Determine the (x, y) coordinate at the center of the cell enclosing the given text.  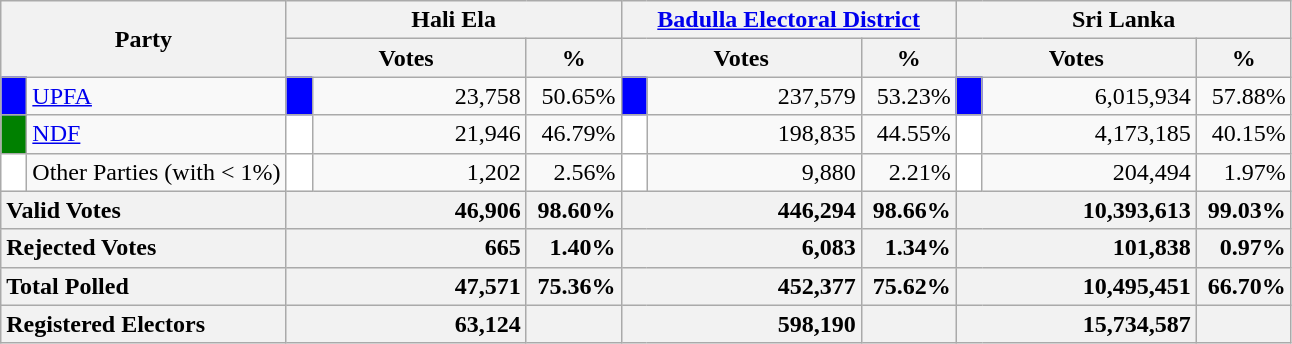
9,880 (754, 172)
2.56% (574, 172)
21,946 (419, 134)
4,173,185 (1089, 134)
47,571 (406, 286)
446,294 (741, 210)
452,377 (741, 286)
Sri Lanka (1124, 20)
UPFA (156, 96)
10,393,613 (1076, 210)
101,838 (1076, 248)
50.65% (574, 96)
75.36% (574, 286)
46,906 (406, 210)
Other Parties (with < 1%) (156, 172)
Hali Ela (454, 20)
Badulla Electoral District (788, 20)
66.70% (1244, 286)
1.40% (574, 248)
46.79% (574, 134)
1.97% (1244, 172)
40.15% (1244, 134)
237,579 (754, 96)
6,015,934 (1089, 96)
6,083 (741, 248)
1.34% (908, 248)
98.60% (574, 210)
75.62% (908, 286)
598,190 (741, 324)
Registered Electors (144, 324)
Total Polled (144, 286)
2.21% (908, 172)
99.03% (1244, 210)
57.88% (1244, 96)
10,495,451 (1076, 286)
NDF (156, 134)
Rejected Votes (144, 248)
63,124 (406, 324)
665 (406, 248)
0.97% (1244, 248)
53.23% (908, 96)
98.66% (908, 210)
44.55% (908, 134)
204,494 (1089, 172)
23,758 (419, 96)
1,202 (419, 172)
Party (144, 39)
Valid Votes (144, 210)
198,835 (754, 134)
15,734,587 (1076, 324)
